For the text-containing cell, return its midpoint in (x, y) coordinate format. 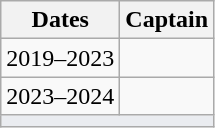
Captain (167, 20)
Dates (60, 20)
2019–2023 (60, 58)
2023–2024 (60, 96)
